Provide the [x, y] coordinate of the cell's center where the given text is located.  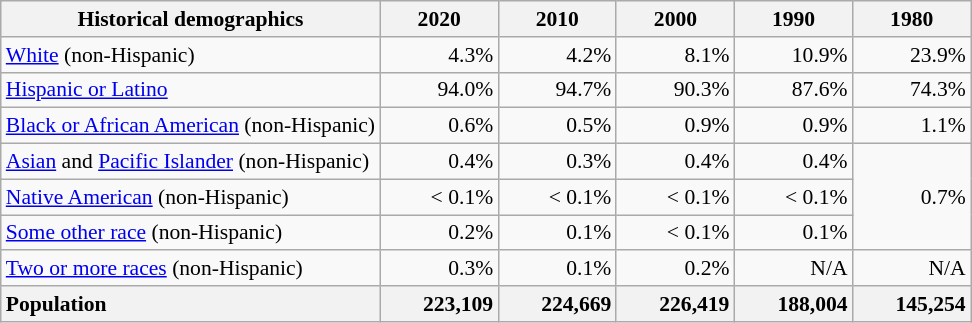
188,004 [793, 304]
87.6% [793, 90]
2010 [557, 19]
8.1% [675, 55]
224,669 [557, 304]
0.6% [439, 126]
Hispanic or Latino [190, 90]
94.0% [439, 90]
23.9% [912, 55]
145,254 [912, 304]
Native American (non-Hispanic) [190, 197]
1990 [793, 19]
90.3% [675, 90]
4.2% [557, 55]
1.1% [912, 126]
4.3% [439, 55]
94.7% [557, 90]
1980 [912, 19]
White (non-Hispanic) [190, 55]
2000 [675, 19]
2020 [439, 19]
0.7% [912, 198]
10.9% [793, 55]
Asian and Pacific Islander (non-Hispanic) [190, 162]
223,109 [439, 304]
Two or more races (non-Hispanic) [190, 269]
0.5% [557, 126]
226,419 [675, 304]
74.3% [912, 90]
Some other race (non-Hispanic) [190, 233]
Black or African American (non-Hispanic) [190, 126]
Population [190, 304]
Historical demographics [190, 19]
